Capture the cell that displays the provided text and extract its [X, Y] central coordinate. 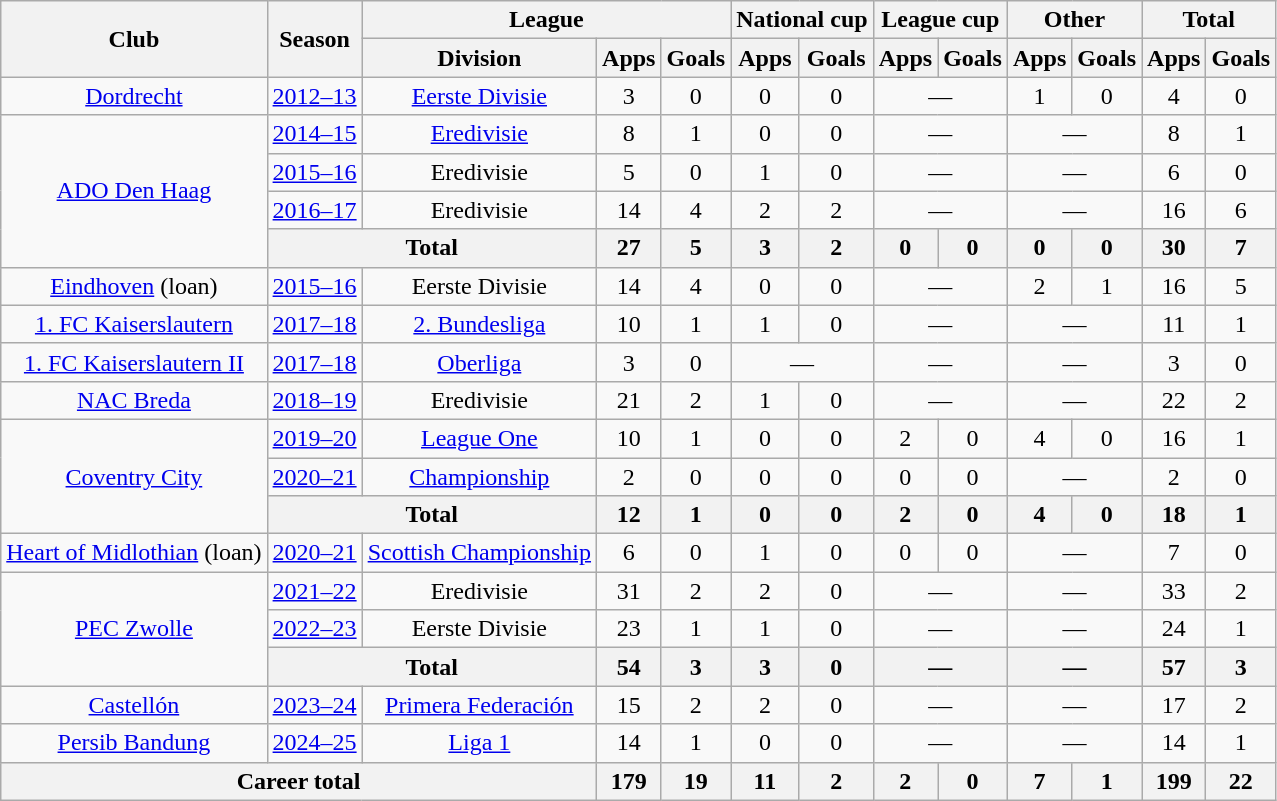
Career total [299, 781]
57 [1174, 667]
19 [696, 781]
Club [134, 39]
Scottish Championship [479, 553]
1. FC Kaiserslautern [134, 324]
Championship [479, 477]
2019–20 [314, 438]
27 [629, 248]
31 [629, 591]
Dordrecht [134, 96]
179 [629, 781]
NAC Breda [134, 400]
PEC Zwolle [134, 629]
24 [1174, 629]
2014–15 [314, 134]
12 [629, 515]
1. FC Kaiserslautern II [134, 362]
2012–13 [314, 96]
Persib Bandung [134, 743]
23 [629, 629]
Division [479, 58]
Eindhoven (loan) [134, 286]
15 [629, 705]
League [546, 20]
Liga 1 [479, 743]
2022–23 [314, 629]
2016–17 [314, 210]
Heart of Midlothian (loan) [134, 553]
2. Bundesliga [479, 324]
18 [1174, 515]
Primera Federación [479, 705]
League One [479, 438]
ADO Den Haag [134, 191]
2021–22 [314, 591]
2024–25 [314, 743]
National cup [802, 20]
33 [1174, 591]
Castellón [134, 705]
17 [1174, 705]
21 [629, 400]
League cup [940, 20]
Oberliga [479, 362]
2023–24 [314, 705]
Other [1074, 20]
Coventry City [134, 476]
199 [1174, 781]
2018–19 [314, 400]
30 [1174, 248]
Season [314, 39]
54 [629, 667]
